Locate the cell with the specified text and output its (X, Y) center coordinate. 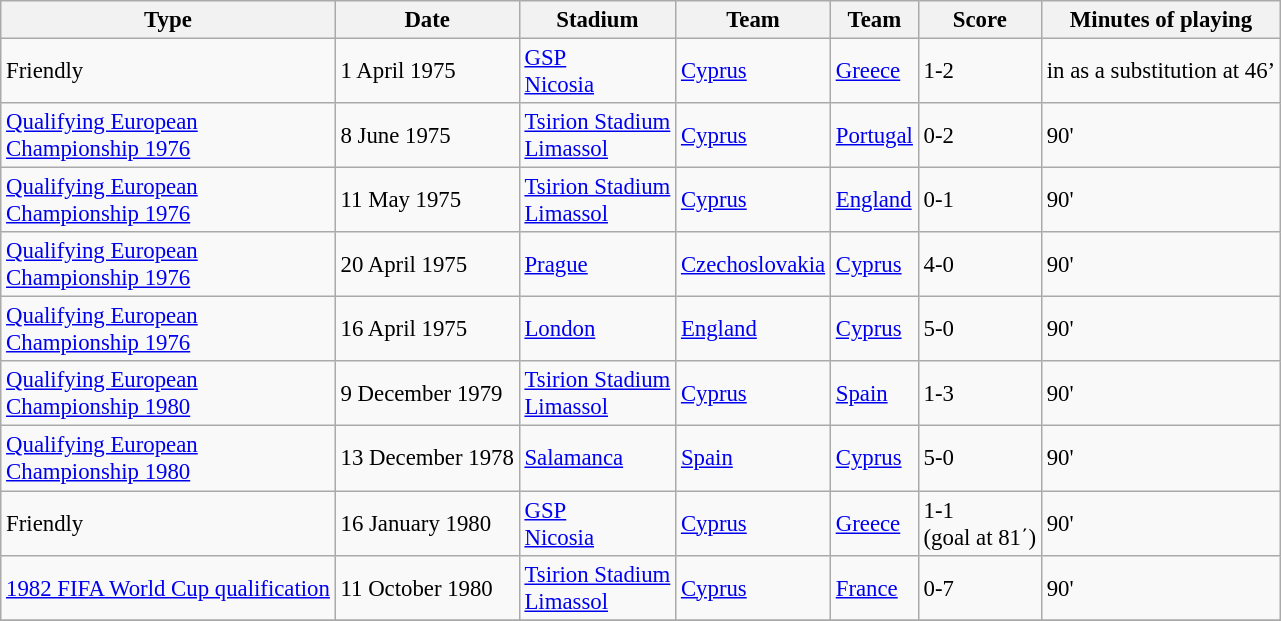
Date (427, 20)
France (874, 588)
0-2 (980, 136)
Stadium (597, 20)
in as a substitution at 46’ (1160, 72)
20 April 1975 (427, 264)
8 June 1975 (427, 136)
16 January 1980 (427, 524)
Minutes of playing (1160, 20)
Prague (597, 264)
London (597, 330)
16 April 1975 (427, 330)
1-2 (980, 72)
1-3 (980, 394)
1 April 1975 (427, 72)
1982 FIFA World Cup qualification (168, 588)
Portugal (874, 136)
Type (168, 20)
13 December 1978 (427, 458)
11 May 1975 (427, 200)
Czechoslovakia (754, 264)
9 December 1979 (427, 394)
Score (980, 20)
4-0 (980, 264)
0-7 (980, 588)
Salamanca (597, 458)
0-1 (980, 200)
11 October 1980 (427, 588)
1-1 (goal at 81΄) (980, 524)
